Provide the (X, Y) coordinate of the cell's center where the given text is located.  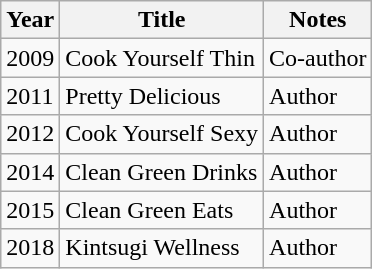
Co-author (318, 58)
2009 (30, 58)
Kintsugi Wellness (162, 248)
2014 (30, 172)
Pretty Delicious (162, 96)
Notes (318, 20)
Title (162, 20)
Clean Green Drinks (162, 172)
Year (30, 20)
2018 (30, 248)
Cook Yourself Sexy (162, 134)
Cook Yourself Thin (162, 58)
2012 (30, 134)
Clean Green Eats (162, 210)
2011 (30, 96)
2015 (30, 210)
